Return [X, Y] of the center of cell containing provided text 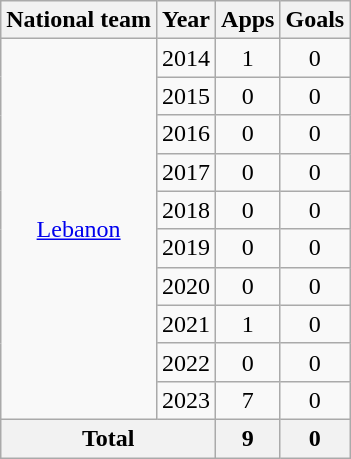
2015 [186, 96]
2017 [186, 172]
2020 [186, 286]
2023 [186, 400]
7 [248, 400]
9 [248, 438]
National team [79, 20]
2014 [186, 58]
Lebanon [79, 230]
Goals [315, 20]
Apps [248, 20]
2022 [186, 362]
2016 [186, 134]
2019 [186, 248]
2018 [186, 210]
Year [186, 20]
2021 [186, 324]
Total [108, 438]
